Return the [x, y] coordinate for the center point of the cell that contains the specified text.  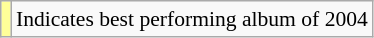
Indicates best performing album of 2004 [192, 19]
